Detect which cell encompasses the target text, then output its (x, y) center coordinate. 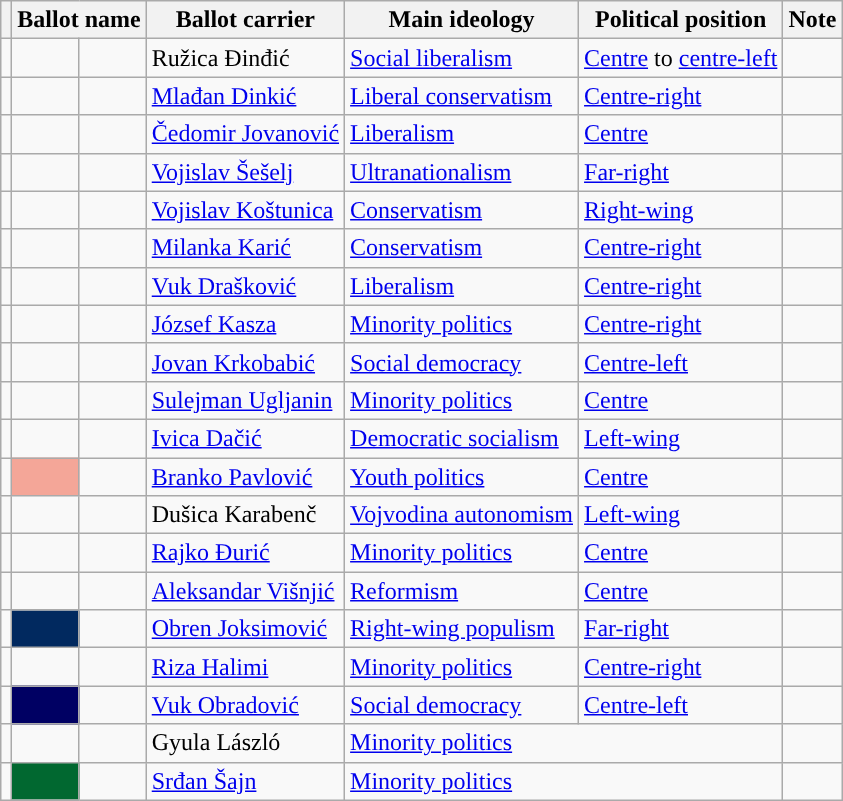
Right-wing (681, 210)
Vojislav Šešelj (245, 172)
Social liberalism (462, 58)
Mlađan Dinkić (245, 96)
Centre to centre-left (681, 58)
Right-wing populism (462, 629)
Vuk Drašković (245, 286)
Ružica Đinđić (245, 58)
Dušica Karabenč (245, 515)
Milanka Karić (245, 248)
Srđan Šajn (245, 781)
Vojislav Koštunica (245, 210)
Ballot carrier (245, 20)
Gyula László (245, 743)
Democratic socialism (462, 438)
Political position (681, 20)
Youth politics (462, 477)
József Kasza (245, 324)
Obren Joksimović (245, 629)
Ballot name (79, 20)
Branko Pavlović (245, 477)
Rajko Đurić (245, 553)
Aleksandar Višnjić (245, 591)
Riza Halimi (245, 667)
Jovan Krkobabić (245, 362)
Ivica Dačić (245, 438)
Reformism (462, 591)
Ultranationalism (462, 172)
Sulejman Ugljanin (245, 400)
Čedomir Jovanović (245, 134)
Main ideology (462, 20)
Vuk Obradović (245, 705)
Vojvodina autonomism (462, 515)
Liberal conservatism (462, 96)
Note (812, 20)
